Find where the given text appears and provide that cell's center as (x, y) coordinate. 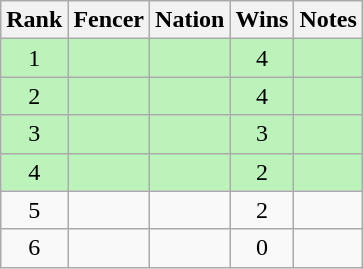
Fencer (109, 20)
Notes (328, 20)
5 (34, 210)
Rank (34, 20)
6 (34, 248)
1 (34, 58)
Wins (262, 20)
0 (262, 248)
Nation (190, 20)
